Return the (X, Y) coordinate for the center point of the cell that contains the specified text.  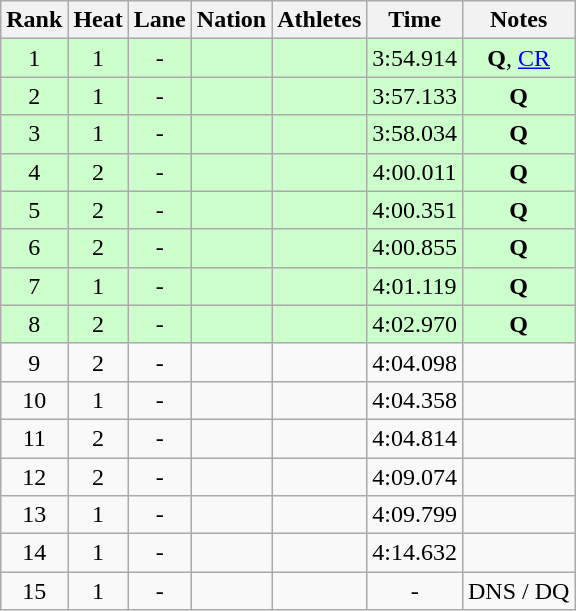
4:09.074 (415, 477)
4:14.632 (415, 553)
DNS / DQ (518, 591)
7 (34, 286)
4:00.855 (415, 248)
4:04.098 (415, 362)
3:57.133 (415, 96)
15 (34, 591)
10 (34, 400)
Rank (34, 20)
4:00.351 (415, 210)
13 (34, 515)
3:54.914 (415, 58)
3 (34, 134)
3:58.034 (415, 134)
Nation (231, 20)
Lane (160, 20)
8 (34, 324)
Time (415, 20)
4 (34, 172)
14 (34, 553)
Heat (98, 20)
4:09.799 (415, 515)
6 (34, 248)
4:00.011 (415, 172)
Athletes (320, 20)
4:04.358 (415, 400)
9 (34, 362)
11 (34, 438)
Notes (518, 20)
4:01.119 (415, 286)
12 (34, 477)
Q, CR (518, 58)
4:02.970 (415, 324)
4:04.814 (415, 438)
5 (34, 210)
